For the text-containing cell, return its midpoint in (x, y) coordinate format. 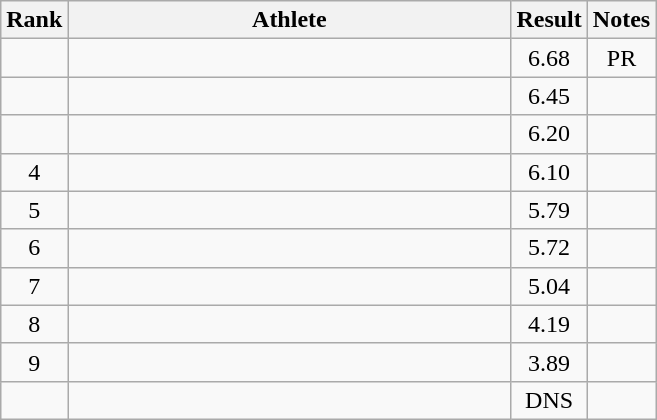
6 (34, 248)
Result (549, 20)
4.19 (549, 324)
5.79 (549, 210)
6.10 (549, 172)
6.45 (549, 96)
5.04 (549, 286)
4 (34, 172)
PR (621, 58)
Notes (621, 20)
6.68 (549, 58)
5 (34, 210)
7 (34, 286)
Athlete (290, 20)
6.20 (549, 134)
Rank (34, 20)
3.89 (549, 362)
9 (34, 362)
DNS (549, 400)
5.72 (549, 248)
8 (34, 324)
